Determine the [x, y] coordinate at the center of the cell enclosing the given text.  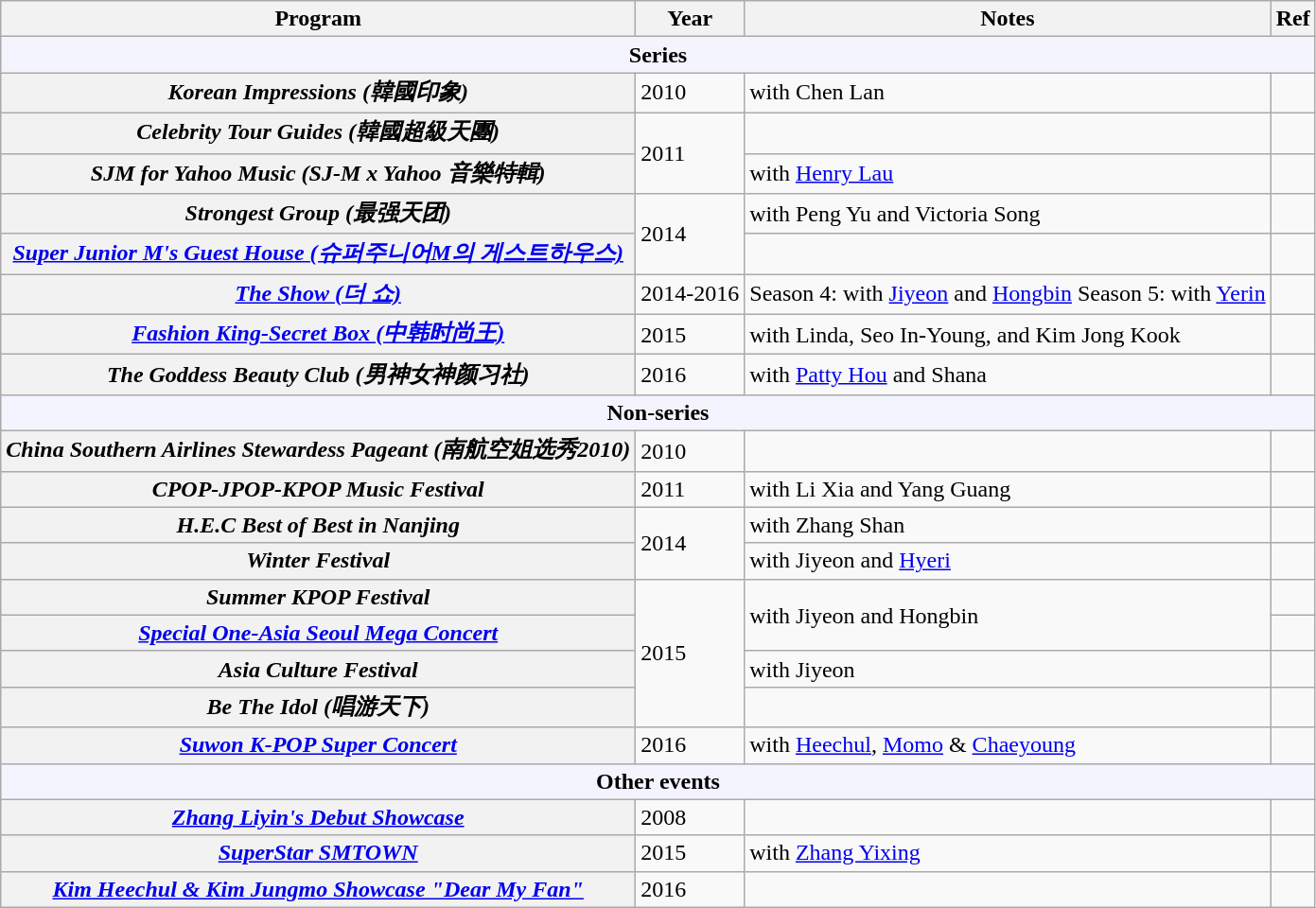
Korean Impressions (韓國印象) [318, 93]
Suwon K-POP Super Concert [318, 745]
Other events [658, 781]
with Jiyeon and Hongbin [1008, 615]
Notes [1008, 19]
Be The Idol (唱游天下) [318, 707]
Special One-Asia Seoul Mega Concert [318, 633]
with Henry Lau [1008, 174]
with Jiyeon and Hyeri [1008, 561]
H.E.C Best of Best in Nanjing [318, 525]
with Patty Hou and Shana [1008, 375]
Winter Festival [318, 561]
Fashion King-Secret Box (中韩时尚王) [318, 335]
with Heechul, Momo & Chaeyoung [1008, 745]
with Zhang Yixing [1008, 853]
SuperStar SMTOWN [318, 853]
China Southern Airlines Stewardess Pageant (南航空姐选秀2010) [318, 450]
Zhang Liyin's Debut Showcase [318, 817]
with Chen Lan [1008, 93]
The Goddess Beauty Club (男神女神颜习社) [318, 375]
Season 4: with Jiyeon and Hongbin Season 5: with Yerin [1008, 295]
Non-series [658, 412]
with Li Xia and Yang Guang [1008, 489]
with Peng Yu and Victoria Song [1008, 214]
with Zhang Shan [1008, 525]
Year [691, 19]
Program [318, 19]
2014-2016 [691, 295]
The Show (더 쇼) [318, 295]
Celebrity Tour Guides (韓國超級天團) [318, 132]
Kim Heechul & Kim Jungmo Showcase "Dear My Fan" [318, 889]
Strongest Group (最强天团) [318, 214]
Asia Culture Festival [318, 669]
Series [658, 55]
with Jiyeon [1008, 669]
SJM for Yahoo Music (SJ-M x Yahoo 音樂特輯) [318, 174]
CPOP-JPOP-KPOP Music Festival [318, 489]
with Linda, Seo In-Young, and Kim Jong Kook [1008, 335]
Ref [1292, 19]
Summer KPOP Festival [318, 597]
Super Junior M's Guest House (슈퍼주니어M의 게스트하우스) [318, 253]
2008 [691, 817]
